Scan for the cell matching the given text and deliver its [X, Y] coordinate at center. 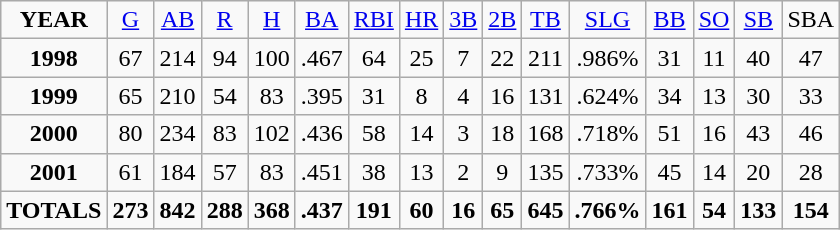
234 [178, 134]
38 [374, 172]
.624% [608, 96]
51 [670, 134]
.451 [322, 172]
645 [546, 210]
60 [421, 210]
1998 [54, 58]
47 [811, 58]
3 [464, 134]
.436 [322, 134]
842 [178, 210]
43 [758, 134]
SLG [608, 20]
22 [502, 58]
273 [130, 210]
57 [224, 172]
46 [811, 134]
214 [178, 58]
94 [224, 58]
58 [374, 134]
H [272, 20]
184 [178, 172]
3B [464, 20]
4 [464, 96]
61 [130, 172]
33 [811, 96]
102 [272, 134]
30 [758, 96]
20 [758, 172]
2000 [54, 134]
34 [670, 96]
.718% [608, 134]
.395 [322, 96]
368 [272, 210]
45 [670, 172]
154 [811, 210]
SBA [811, 20]
AB [178, 20]
211 [546, 58]
.986% [608, 58]
168 [546, 134]
7 [464, 58]
18 [502, 134]
9 [502, 172]
R [224, 20]
G [130, 20]
131 [546, 96]
2 [464, 172]
TB [546, 20]
.467 [322, 58]
210 [178, 96]
BB [670, 20]
161 [670, 210]
25 [421, 58]
135 [546, 172]
8 [421, 96]
.733% [608, 172]
80 [130, 134]
.766% [608, 210]
SO [714, 20]
11 [714, 58]
288 [224, 210]
191 [374, 210]
2B [502, 20]
TOTALS [54, 210]
SB [758, 20]
133 [758, 210]
64 [374, 58]
YEAR [54, 20]
.437 [322, 210]
100 [272, 58]
40 [758, 58]
2001 [54, 172]
1999 [54, 96]
RBI [374, 20]
28 [811, 172]
BA [322, 20]
67 [130, 58]
HR [421, 20]
